For the text-containing cell, return its midpoint in (x, y) coordinate format. 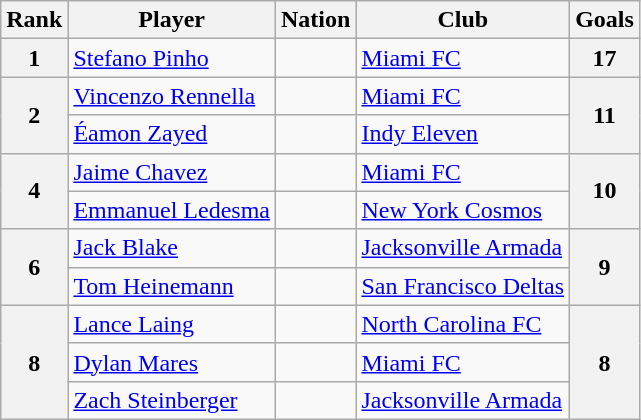
17 (605, 58)
2 (34, 115)
San Francisco Deltas (463, 286)
Rank (34, 20)
10 (605, 191)
Éamon Zayed (172, 134)
Stefano Pinho (172, 58)
1 (34, 58)
North Carolina FC (463, 324)
Tom Heinemann (172, 286)
Dylan Mares (172, 362)
Jack Blake (172, 248)
Vincenzo Rennella (172, 96)
Lance Laing (172, 324)
Zach Steinberger (172, 400)
Indy Eleven (463, 134)
Club (463, 20)
4 (34, 191)
9 (605, 267)
Emmanuel Ledesma (172, 210)
6 (34, 267)
Jaime Chavez (172, 172)
Nation (316, 20)
11 (605, 115)
Player (172, 20)
New York Cosmos (463, 210)
Goals (605, 20)
